Return [X, Y] of the center of cell containing provided text 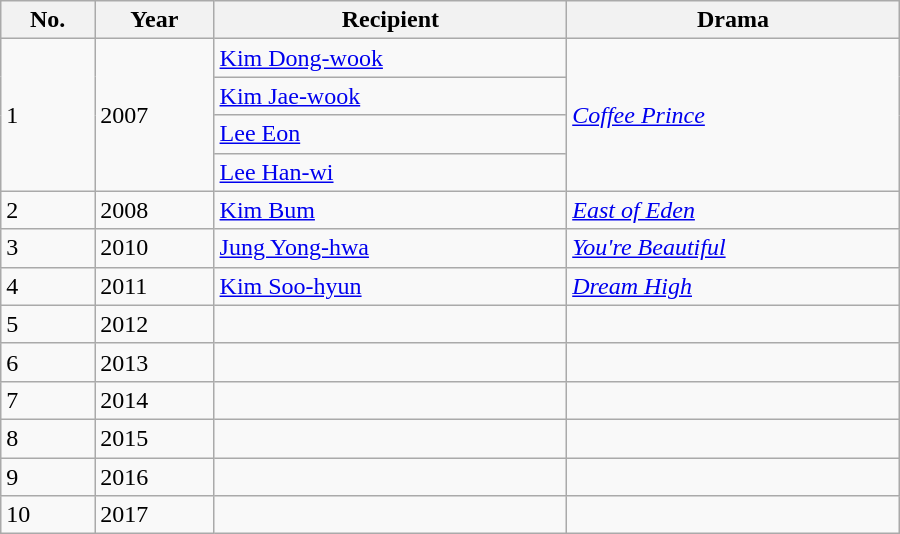
Lee Han-wi [390, 172]
3 [48, 248]
2014 [154, 400]
You're Beautiful [734, 248]
No. [48, 20]
4 [48, 286]
Kim Bum [390, 210]
Coffee Prince [734, 115]
Kim Soo-hyun [390, 286]
5 [48, 324]
Kim Jae-wook [390, 96]
8 [48, 438]
Drama [734, 20]
2012 [154, 324]
Year [154, 20]
Dream High [734, 286]
2013 [154, 362]
2010 [154, 248]
2016 [154, 477]
2007 [154, 115]
1 [48, 115]
6 [48, 362]
Lee Eon [390, 134]
2011 [154, 286]
Recipient [390, 20]
East of Eden [734, 210]
2008 [154, 210]
10 [48, 515]
2017 [154, 515]
Kim Dong-wook [390, 58]
Jung Yong-hwa [390, 248]
9 [48, 477]
2 [48, 210]
7 [48, 400]
2015 [154, 438]
